Scan for the cell matching the given text and deliver its (X, Y) coordinate at center. 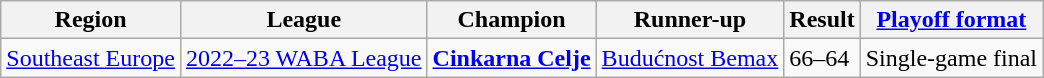
Cinkarna Celje (512, 58)
Region (91, 20)
Runner-up (690, 20)
2022–23 WABA League (304, 58)
Budućnost Bemax (690, 58)
Champion (512, 20)
66–64 (822, 58)
Southeast Europe (91, 58)
League (304, 20)
Result (822, 20)
Playoff format (951, 20)
Single-game final (951, 58)
